Determine the (X, Y) coordinate at the center of the cell enclosing the given text.  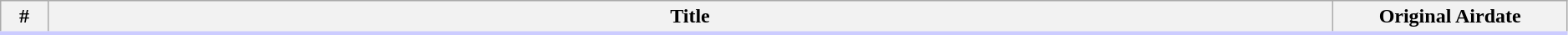
Original Airdate (1450, 17)
# (24, 17)
Title (690, 17)
